Provide the (X, Y) coordinate of the cell's center where the given text is located.  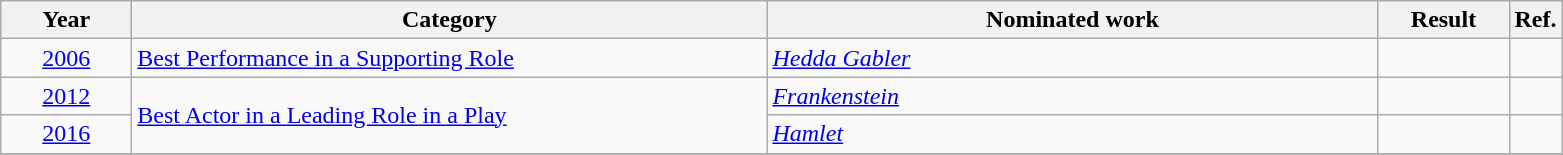
Nominated work (1072, 20)
2012 (66, 96)
Best Actor in a Leading Role in a Play (450, 115)
Best Performance in a Supporting Role (450, 58)
Ref. (1536, 20)
Category (450, 20)
Frankenstein (1072, 96)
Hamlet (1072, 134)
Result (1444, 20)
2006 (66, 58)
2016 (66, 134)
Hedda Gabler (1072, 58)
Year (66, 20)
